Pinpoint the cell where the given text exists, returning its [X, Y] midpoint coordinate. 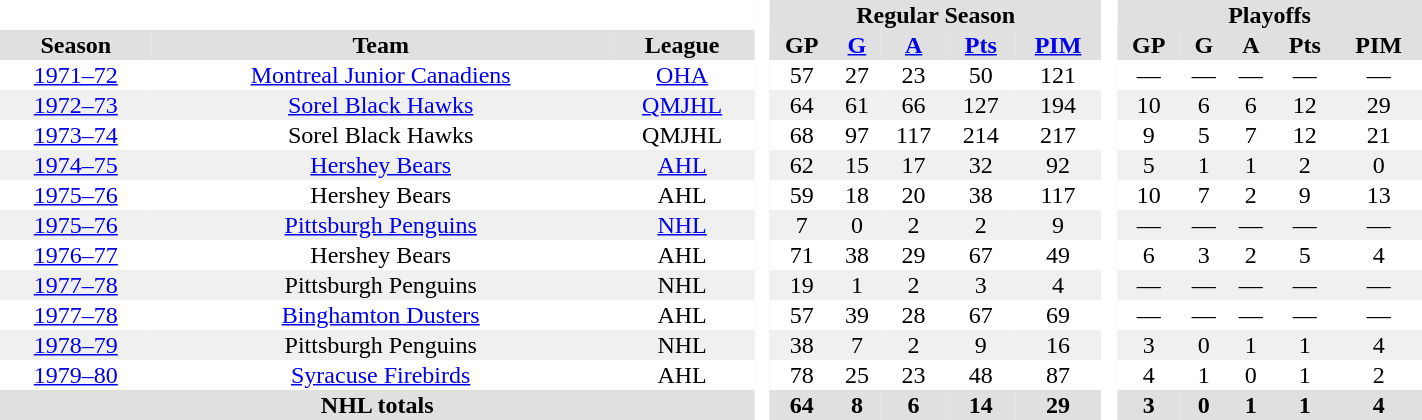
Season [76, 45]
121 [1058, 75]
NHL totals [377, 405]
49 [1058, 255]
127 [981, 105]
39 [856, 315]
97 [856, 135]
92 [1058, 165]
19 [802, 285]
48 [981, 375]
Playoffs [1270, 15]
78 [802, 375]
18 [856, 195]
1978–79 [76, 345]
59 [802, 195]
Regular Season [936, 15]
16 [1058, 345]
71 [802, 255]
32 [981, 165]
1971–72 [76, 75]
1973–74 [76, 135]
Syracuse Firebirds [381, 375]
14 [981, 405]
28 [913, 315]
1979–80 [76, 375]
194 [1058, 105]
66 [913, 105]
50 [981, 75]
13 [1378, 195]
8 [856, 405]
Montreal Junior Canadiens [381, 75]
61 [856, 105]
27 [856, 75]
OHA [682, 75]
League [682, 45]
214 [981, 135]
Team [381, 45]
69 [1058, 315]
1974–75 [76, 165]
Binghamton Dusters [381, 315]
15 [856, 165]
21 [1378, 135]
87 [1058, 375]
17 [913, 165]
62 [802, 165]
217 [1058, 135]
20 [913, 195]
68 [802, 135]
1976–77 [76, 255]
25 [856, 375]
1972–73 [76, 105]
